Detect which cell encompasses the target text, then output its (x, y) center coordinate. 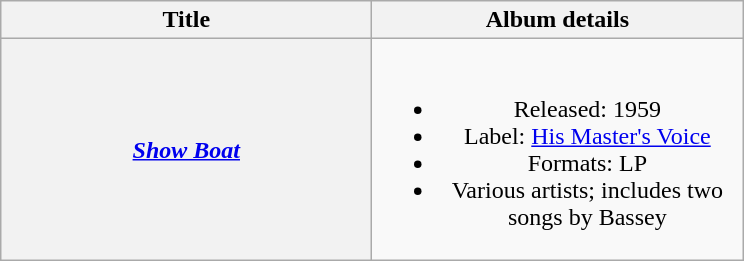
Album details (558, 20)
Released: 1959Label: His Master's VoiceFormats: LPVarious artists; includes two songs by Bassey (558, 150)
Title (186, 20)
Show Boat (186, 150)
